Capture the cell that displays the provided text and extract its [x, y] central coordinate. 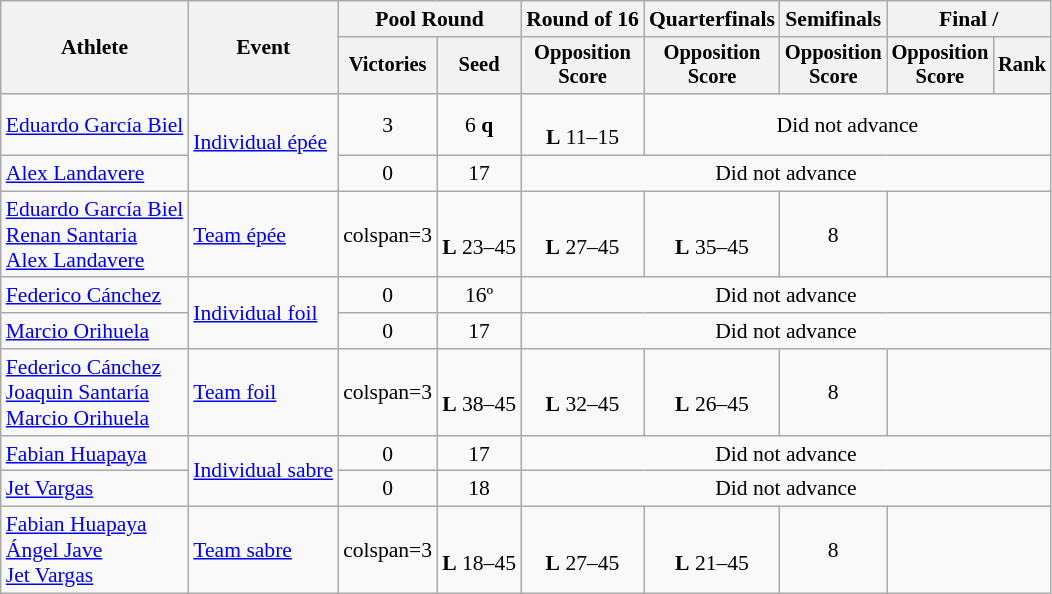
Semifinals [834, 19]
Eduardo García BielRenan SantariaAlex Landavere [95, 234]
L 18–45 [479, 550]
L 32–45 [582, 392]
Quarterfinals [712, 19]
L 23–45 [479, 234]
Pool Round [430, 19]
Fabian HuapayaÁngel JaveJet Vargas [95, 550]
Fabian Huapaya [95, 454]
Eduardo García Biel [95, 124]
Final / [969, 19]
3 [388, 124]
Marcio Orihuela [95, 331]
L 26–45 [712, 392]
Seed [479, 66]
Team sabre [263, 550]
Victories [388, 66]
Team épée [263, 234]
Athlete [95, 48]
Individual foil [263, 314]
Federico Cánchez [95, 296]
Jet Vargas [95, 489]
L 38–45 [479, 392]
Individual sabre [263, 472]
Federico CánchezJoaquin SantaríaMarcio Orihuela [95, 392]
Individual épée [263, 142]
Alex Landavere [95, 174]
L 21–45 [712, 550]
6 q [479, 124]
L 11–15 [582, 124]
Team foil [263, 392]
Round of 16 [582, 19]
16º [479, 296]
Event [263, 48]
Rank [1022, 66]
18 [479, 489]
L 35–45 [712, 234]
